Find where the given text appears and provide that cell's center as (X, Y) coordinate. 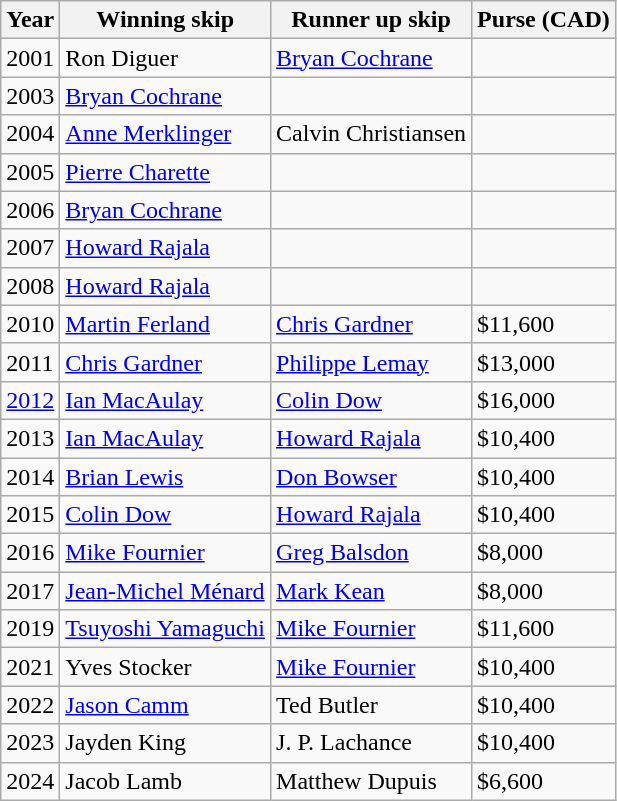
2004 (30, 134)
2008 (30, 286)
Jayden King (166, 743)
Ron Diguer (166, 58)
2024 (30, 781)
Jacob Lamb (166, 781)
Brian Lewis (166, 477)
2012 (30, 400)
Runner up skip (372, 20)
Don Bowser (372, 477)
2007 (30, 248)
Greg Balsdon (372, 553)
Tsuyoshi Yamaguchi (166, 629)
2014 (30, 477)
2017 (30, 591)
Yves Stocker (166, 667)
2019 (30, 629)
Mark Kean (372, 591)
Calvin Christiansen (372, 134)
2011 (30, 362)
2013 (30, 438)
Pierre Charette (166, 172)
2003 (30, 96)
Winning skip (166, 20)
2022 (30, 705)
2001 (30, 58)
Jason Camm (166, 705)
Philippe Lemay (372, 362)
2010 (30, 324)
2016 (30, 553)
Year (30, 20)
Purse (CAD) (544, 20)
2023 (30, 743)
Ted Butler (372, 705)
$6,600 (544, 781)
Jean-Michel Ménard (166, 591)
J. P. Lachance (372, 743)
Anne Merklinger (166, 134)
2021 (30, 667)
$16,000 (544, 400)
Matthew Dupuis (372, 781)
Martin Ferland (166, 324)
2006 (30, 210)
2015 (30, 515)
$13,000 (544, 362)
2005 (30, 172)
